Extract the (X, Y) coordinate from the center of the cell holding the provided text.  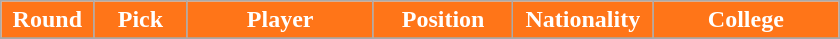
Pick (140, 20)
Nationality (583, 20)
College (746, 20)
Position (443, 20)
Player (280, 20)
Round (48, 20)
